Return [X, Y] of the center of cell containing provided text 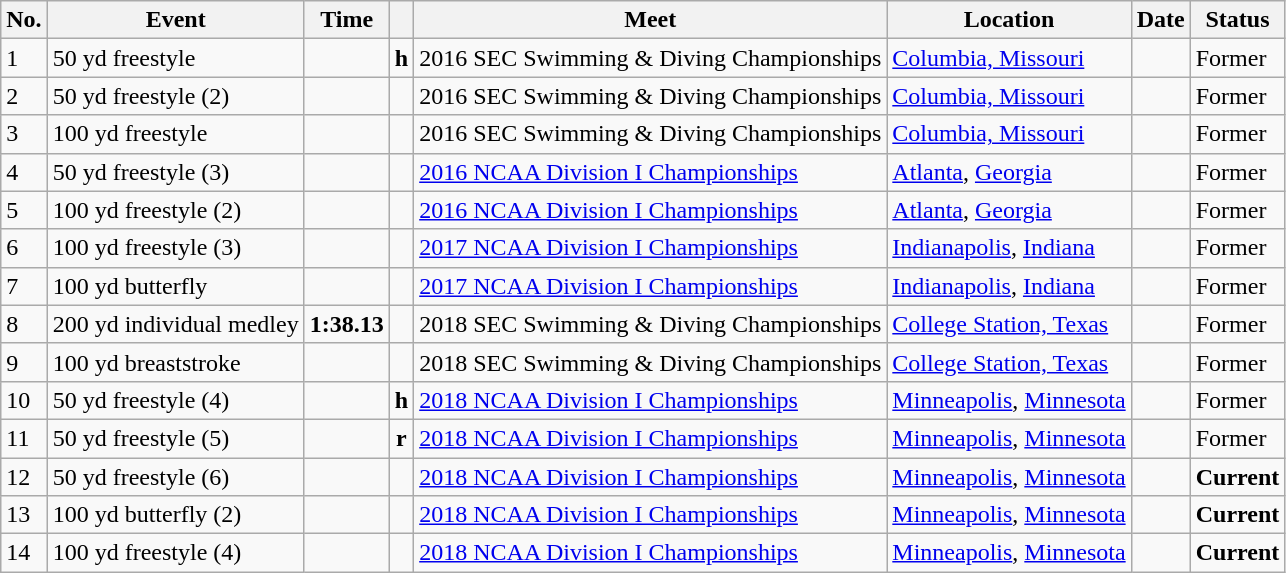
9 [24, 362]
Status [1238, 20]
50 yd freestyle (4) [176, 400]
1 [24, 58]
50 yd freestyle (2) [176, 96]
8 [24, 324]
No. [24, 20]
13 [24, 515]
10 [24, 400]
50 yd freestyle (3) [176, 172]
50 yd freestyle (6) [176, 477]
3 [24, 134]
100 yd butterfly [176, 286]
2 [24, 96]
6 [24, 248]
100 yd freestyle (2) [176, 210]
100 yd breaststroke [176, 362]
50 yd freestyle (5) [176, 438]
Event [176, 20]
Location [1009, 20]
100 yd freestyle (4) [176, 553]
r [401, 438]
100 yd butterfly (2) [176, 515]
14 [24, 553]
4 [24, 172]
11 [24, 438]
50 yd freestyle [176, 58]
7 [24, 286]
12 [24, 477]
1:38.13 [346, 324]
Date [1160, 20]
100 yd freestyle [176, 134]
100 yd freestyle (3) [176, 248]
5 [24, 210]
200 yd individual medley [176, 324]
Time [346, 20]
Meet [650, 20]
